Find where the given text appears and provide that cell's center as (X, Y) coordinate. 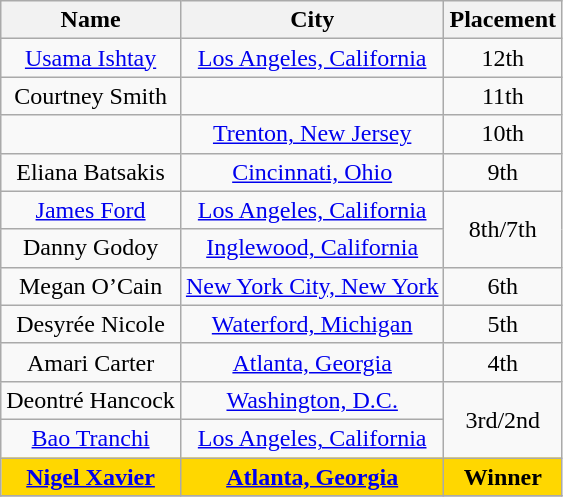
3rd/2nd (503, 419)
4th (503, 362)
Inglewood, California (312, 248)
City (312, 20)
Deontré Hancock (91, 400)
Nigel Xavier (91, 477)
Danny Godoy (91, 248)
New York City, New York (312, 286)
5th (503, 324)
Megan O’Cain (91, 286)
10th (503, 134)
8th/7th (503, 229)
6th (503, 286)
Waterford, Michigan (312, 324)
Usama Ishtay (91, 58)
Name (91, 20)
11th (503, 96)
9th (503, 172)
Desyrée Nicole (91, 324)
Courtney Smith (91, 96)
Placement (503, 20)
Bao Tranchi (91, 438)
Eliana Batsakis (91, 172)
Cincinnati, Ohio (312, 172)
12th (503, 58)
Washington, D.C. (312, 400)
Amari Carter (91, 362)
Trenton, New Jersey (312, 134)
James Ford (91, 210)
Winner (503, 477)
